Search for the cell housing the specified text and yield its (X, Y) center coordinate. 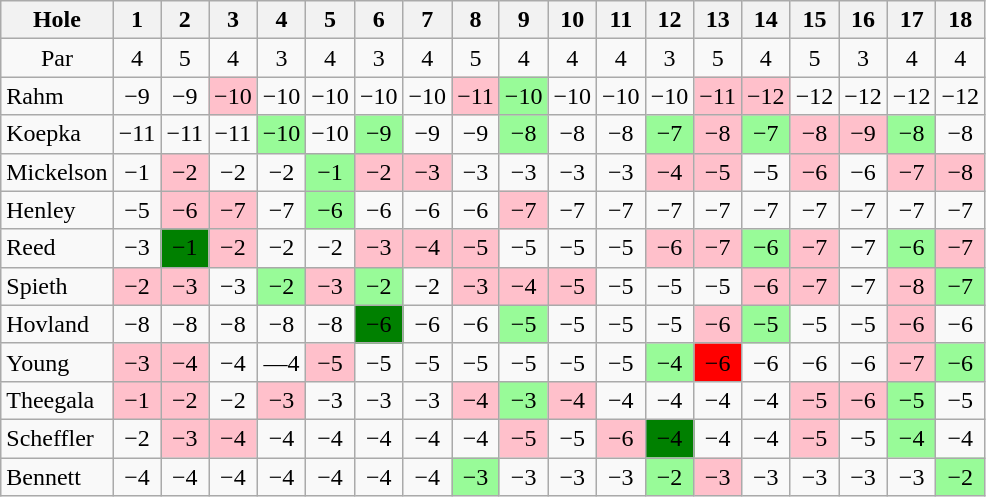
10 (572, 20)
16 (864, 20)
Rahm (57, 96)
7 (428, 20)
8 (476, 20)
6 (378, 20)
12 (670, 20)
Hole (57, 20)
Mickelson (57, 172)
17 (912, 20)
11 (622, 20)
18 (960, 20)
Koepka (57, 134)
Spieth (57, 286)
2 (185, 20)
15 (814, 20)
1 (137, 20)
Young (57, 362)
Par (57, 58)
13 (718, 20)
Bennett (57, 477)
Theegala (57, 400)
Reed (57, 248)
—4 (282, 362)
Henley (57, 210)
14 (766, 20)
Hovland (57, 324)
Scheffler (57, 438)
9 (524, 20)
